Pinpoint the cell where the given text exists, returning its (x, y) midpoint coordinate. 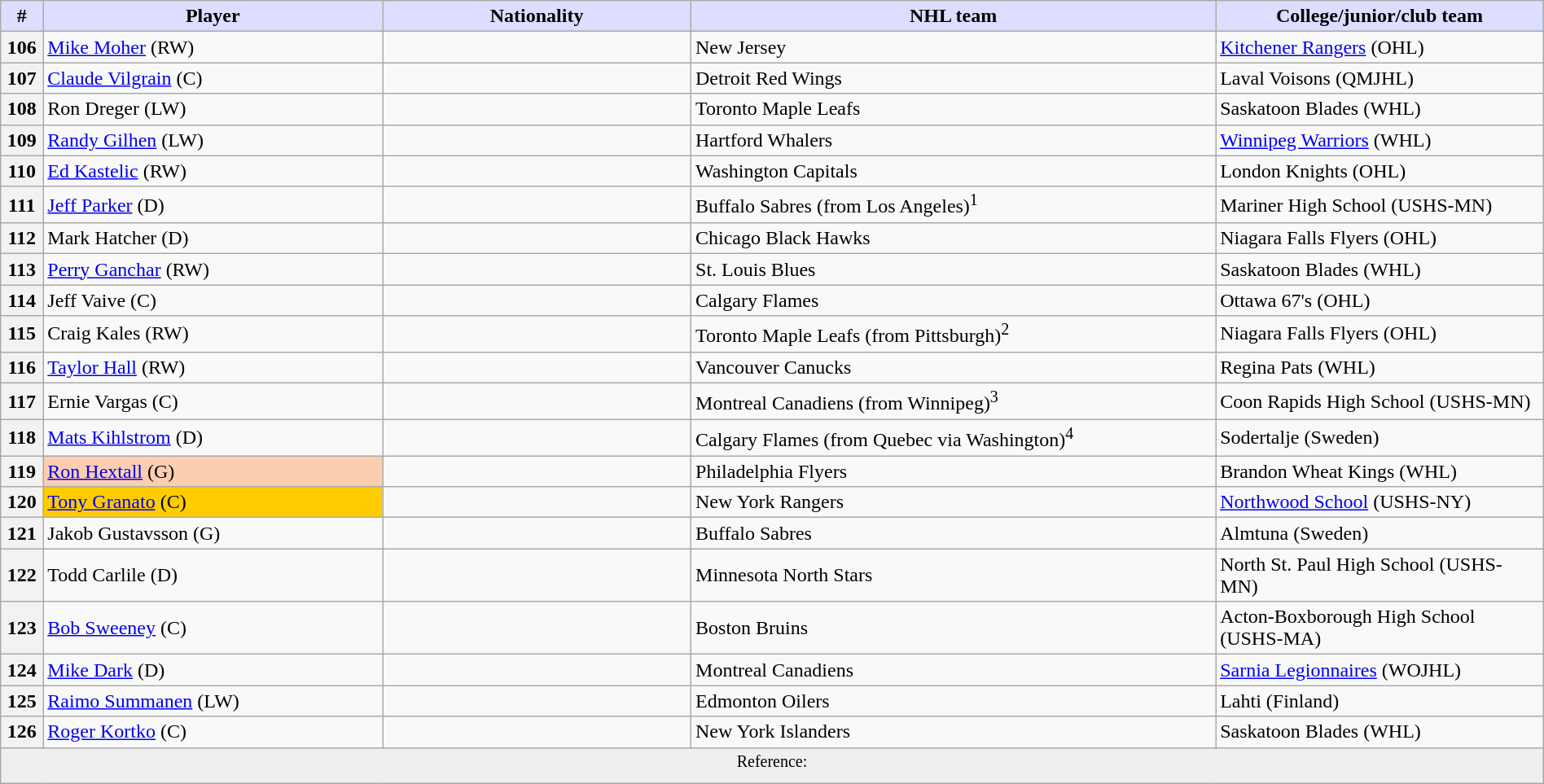
Vancouver Canucks (954, 367)
124 (22, 670)
Philadelphia Flyers (954, 471)
New Jersey (954, 47)
Minnesota North Stars (954, 575)
Sarnia Legionnaires (WOJHL) (1380, 670)
Mike Dark (D) (213, 670)
Jeff Vaive (C) (213, 300)
Buffalo Sabres (from Los Angeles)1 (954, 205)
Claude Vilgrain (C) (213, 78)
Mariner High School (USHS-MN) (1380, 205)
113 (22, 269)
123 (22, 629)
London Knights (OHL) (1380, 171)
119 (22, 471)
117 (22, 401)
Calgary Flames (954, 300)
Todd Carlile (D) (213, 575)
Calgary Flames (from Quebec via Washington)4 (954, 438)
Reference: (772, 765)
Boston Bruins (954, 629)
Mike Moher (RW) (213, 47)
# (22, 16)
Buffalo Sabres (954, 533)
Sodertalje (Sweden) (1380, 438)
109 (22, 140)
Ottawa 67's (OHL) (1380, 300)
112 (22, 239)
108 (22, 109)
Taylor Hall (RW) (213, 367)
Washington Capitals (954, 171)
Ron Dreger (LW) (213, 109)
116 (22, 367)
121 (22, 533)
Lahti (Finland) (1380, 701)
Nationality (537, 16)
Jeff Parker (D) (213, 205)
Ernie Vargas (C) (213, 401)
Tony Granato (C) (213, 502)
New York Islanders (954, 732)
110 (22, 171)
111 (22, 205)
College/junior/club team (1380, 16)
120 (22, 502)
Hartford Whalers (954, 140)
Randy Gilhen (LW) (213, 140)
Northwood School (USHS-NY) (1380, 502)
Montreal Canadiens (954, 670)
Toronto Maple Leafs (from Pittsburgh)2 (954, 334)
St. Louis Blues (954, 269)
North St. Paul High School (USHS-MN) (1380, 575)
126 (22, 732)
New York Rangers (954, 502)
Bob Sweeney (C) (213, 629)
Toronto Maple Leafs (954, 109)
Chicago Black Hawks (954, 239)
Roger Kortko (C) (213, 732)
114 (22, 300)
Craig Kales (RW) (213, 334)
Edmonton Oilers (954, 701)
Jakob Gustavsson (G) (213, 533)
Ed Kastelic (RW) (213, 171)
Kitchener Rangers (OHL) (1380, 47)
Regina Pats (WHL) (1380, 367)
107 (22, 78)
Perry Ganchar (RW) (213, 269)
125 (22, 701)
Almtuna (Sweden) (1380, 533)
Raimo Summanen (LW) (213, 701)
Detroit Red Wings (954, 78)
Brandon Wheat Kings (WHL) (1380, 471)
106 (22, 47)
Mats Kihlstrom (D) (213, 438)
Coon Rapids High School (USHS-MN) (1380, 401)
Mark Hatcher (D) (213, 239)
122 (22, 575)
Montreal Canadiens (from Winnipeg)3 (954, 401)
NHL team (954, 16)
Acton-Boxborough High School (USHS-MA) (1380, 629)
115 (22, 334)
Player (213, 16)
118 (22, 438)
Laval Voisons (QMJHL) (1380, 78)
Winnipeg Warriors (WHL) (1380, 140)
Ron Hextall (G) (213, 471)
